Identify which cell holds the provided text, then report its [X, Y] central coordinate. 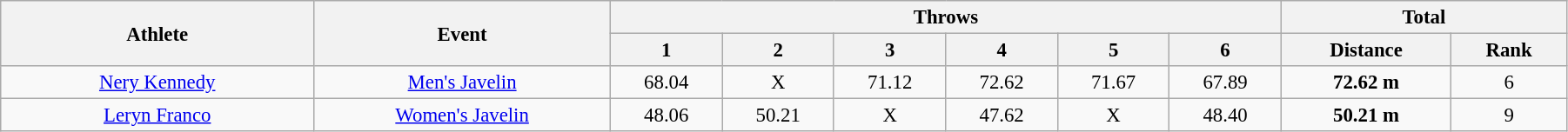
48.06 [667, 115]
50.21 [778, 115]
9 [1509, 115]
Distance [1366, 50]
Nery Kennedy [157, 82]
68.04 [667, 82]
72.62 [1002, 82]
71.67 [1113, 82]
Total [1424, 17]
Throws [947, 17]
67.89 [1225, 82]
50.21 m [1366, 115]
1 [667, 50]
71.12 [889, 82]
48.40 [1225, 115]
5 [1113, 50]
3 [889, 50]
Rank [1509, 50]
Women's Javelin [463, 115]
Leryn Franco [157, 115]
47.62 [1002, 115]
2 [778, 50]
72.62 m [1366, 82]
Event [463, 33]
Men's Javelin [463, 82]
Athlete [157, 33]
4 [1002, 50]
